From the cell containing the given text, extract its center point as (x, y) coordinate. 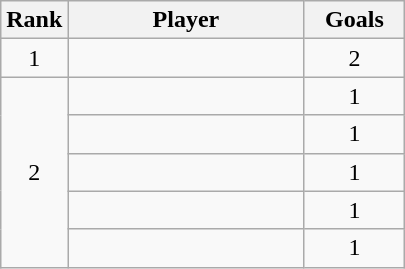
Player (186, 20)
Rank (34, 20)
Goals (354, 20)
